Locate the cell with the specified text and output its (x, y) center coordinate. 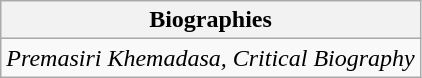
Biographies (211, 20)
Premasiri Khemadasa, Critical Biography (211, 58)
